Pinpoint the cell where the given text exists, returning its (X, Y) midpoint coordinate. 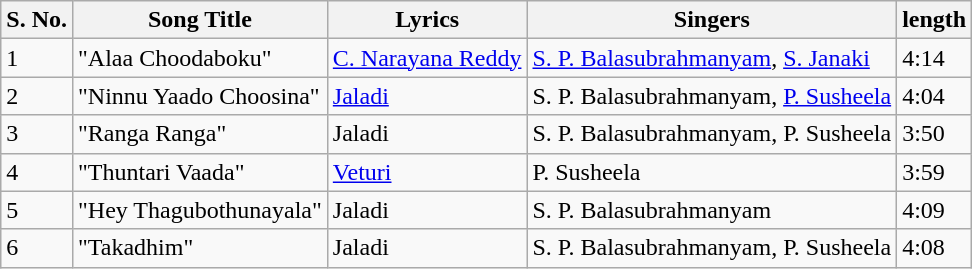
Song Title (200, 20)
"Alaa Choodaboku" (200, 58)
1 (37, 58)
3 (37, 134)
S. P. Balasubrahmanyam (712, 210)
"Thuntari Vaada" (200, 172)
"Ninnu Yaado Choosina" (200, 96)
Veturi (427, 172)
4:04 (934, 96)
4:09 (934, 210)
Singers (712, 20)
S. No. (37, 20)
Lyrics (427, 20)
C. Narayana Reddy (427, 58)
4 (37, 172)
"Takadhim" (200, 248)
P. Susheela (712, 172)
2 (37, 96)
6 (37, 248)
3:59 (934, 172)
"Hey Thagubothunayala" (200, 210)
"Ranga Ranga" (200, 134)
5 (37, 210)
S. P. Balasubrahmanyam, S. Janaki (712, 58)
4:08 (934, 248)
4:14 (934, 58)
3:50 (934, 134)
length (934, 20)
